Return (X, Y) of the center of cell containing provided text 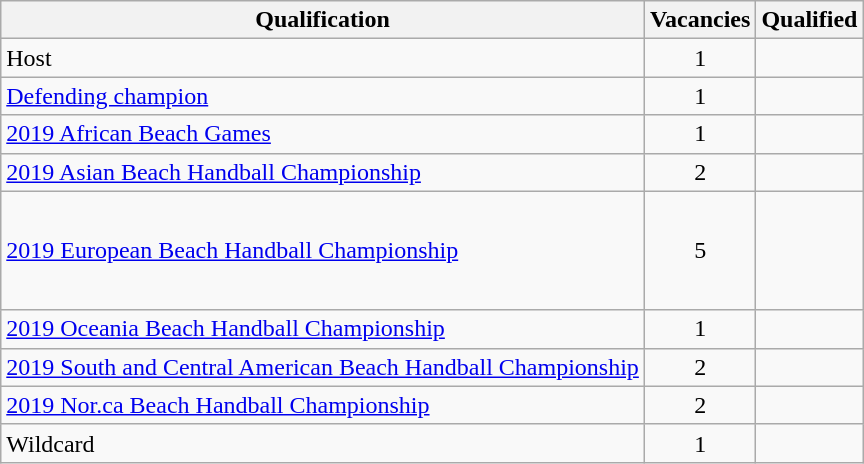
2019 African Beach Games (323, 134)
Vacancies (700, 20)
2019 Nor.ca Beach Handball Championship (323, 405)
2019 European Beach Handball Championship (323, 250)
Qualification (323, 20)
Host (323, 58)
Wildcard (323, 443)
Qualified (810, 20)
2019 Oceania Beach Handball Championship (323, 329)
5 (700, 250)
2019 Asian Beach Handball Championship (323, 172)
Defending champion (323, 96)
2019 South and Central American Beach Handball Championship (323, 367)
